Scan for the cell matching the given text and deliver its [x, y] coordinate at center. 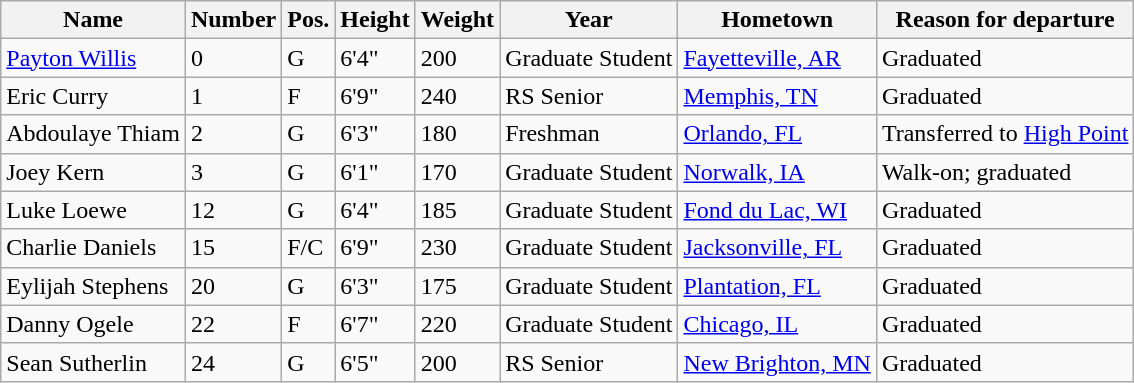
Eylijah Stephens [94, 286]
0 [233, 58]
Eric Curry [94, 96]
230 [457, 248]
22 [233, 324]
Memphis, TN [777, 96]
15 [233, 248]
Sean Sutherlin [94, 362]
Name [94, 20]
Freshman [589, 134]
175 [457, 286]
Fayetteville, AR [777, 58]
Abdoulaye Thiam [94, 134]
Chicago, IL [777, 324]
Walk-on; graduated [1005, 172]
Charlie Daniels [94, 248]
220 [457, 324]
Danny Ogele [94, 324]
6'5" [375, 362]
2 [233, 134]
Joey Kern [94, 172]
Height [375, 20]
170 [457, 172]
Jacksonville, FL [777, 248]
F/C [308, 248]
Transferred to High Point [1005, 134]
Year [589, 20]
6'1" [375, 172]
185 [457, 210]
Payton Willis [94, 58]
Norwalk, IA [777, 172]
180 [457, 134]
Fond du Lac, WI [777, 210]
Number [233, 20]
Plantation, FL [777, 286]
20 [233, 286]
1 [233, 96]
3 [233, 172]
12 [233, 210]
Hometown [777, 20]
Luke Loewe [94, 210]
Orlando, FL [777, 134]
Pos. [308, 20]
240 [457, 96]
Weight [457, 20]
24 [233, 362]
Reason for departure [1005, 20]
New Brighton, MN [777, 362]
6'7" [375, 324]
